Identify which cell holds the provided text, then report its (x, y) central coordinate. 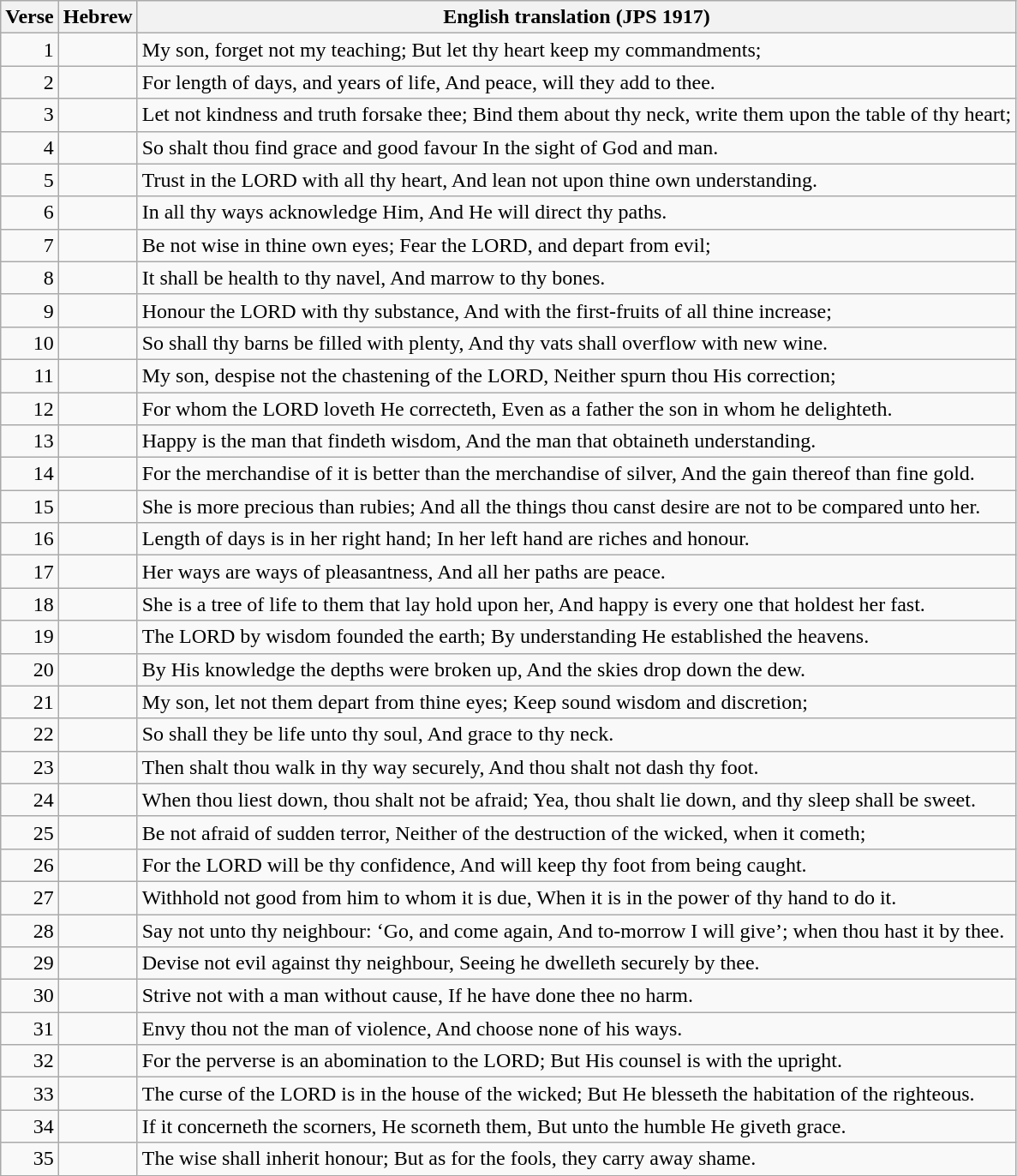
Devise not evil against thy neighbour, Seeing he dwelleth securely by thee. (576, 963)
She is a tree of life to them that lay hold upon her, And happy is every one that holdest her fast. (576, 604)
33 (30, 1094)
Say not unto thy neighbour: ‘Go, and come again, And to-morrow I will give’; when thou hast it by thee. (576, 930)
So shall they be life unto thy soul, And grace to thy neck. (576, 735)
So shall thy barns be filled with plenty, And thy vats shall overflow with new wine. (576, 343)
4 (30, 147)
35 (30, 1159)
10 (30, 343)
Happy is the man that findeth wisdom, And the man that obtaineth understanding. (576, 441)
Verse (30, 17)
Strive not with a man without cause, If he have done thee no harm. (576, 996)
3 (30, 115)
When thou liest down, thou shalt not be afraid; Yea, thou shalt lie down, and thy sleep shall be sweet. (576, 800)
9 (30, 310)
My son, forget not my teaching; But let thy heart keep my commandments; (576, 50)
16 (30, 539)
Let not kindness and truth forsake thee; Bind them about thy neck, write them upon the table of thy heart; (576, 115)
For the LORD will be thy confidence, And will keep thy foot from being caught. (576, 865)
14 (30, 474)
For whom the LORD loveth He correcteth, Even as a father the son in whom he delighteth. (576, 409)
By His knowledge the depths were broken up, And the skies drop down the dew. (576, 669)
Her ways are ways of pleasantness, And all her paths are peace. (576, 572)
18 (30, 604)
8 (30, 278)
27 (30, 897)
30 (30, 996)
For length of days, and years of life, And peace, will they add to thee. (576, 82)
In all thy ways acknowledge Him, And He will direct thy paths. (576, 213)
My son, let not them depart from thine eyes; Keep sound wisdom and discretion; (576, 702)
21 (30, 702)
6 (30, 213)
It shall be health to thy navel, And marrow to thy bones. (576, 278)
31 (30, 1029)
The curse of the LORD is in the house of the wicked; But He blesseth the habitation of the righteous. (576, 1094)
25 (30, 832)
19 (30, 637)
24 (30, 800)
Length of days is in her right hand; In her left hand are riches and honour. (576, 539)
If it concerneth the scorners, He scorneth them, But unto the humble He giveth grace. (576, 1126)
22 (30, 735)
Hebrew (98, 17)
Be not wise in thine own eyes; Fear the LORD, and depart from evil; (576, 245)
Trust in the LORD with all thy heart, And lean not upon thine own understanding. (576, 180)
Honour the LORD with thy substance, And with the first-fruits of all thine increase; (576, 310)
20 (30, 669)
13 (30, 441)
For the merchandise of it is better than the merchandise of silver, And the gain thereof than fine gold. (576, 474)
12 (30, 409)
15 (30, 507)
29 (30, 963)
2 (30, 82)
The wise shall inherit honour; But as for the fools, they carry away shame. (576, 1159)
My son, despise not the chastening of the LORD, Neither spurn thou His correction; (576, 375)
So shalt thou find grace and good favour In the sight of God and man. (576, 147)
She is more precious than rubies; And all the things thou canst desire are not to be compared unto her. (576, 507)
17 (30, 572)
28 (30, 930)
23 (30, 767)
1 (30, 50)
The LORD by wisdom founded the earth; By understanding He established the heavens. (576, 637)
34 (30, 1126)
Then shalt thou walk in thy way securely, And thou shalt not dash thy foot. (576, 767)
7 (30, 245)
11 (30, 375)
Be not afraid of sudden terror, Neither of the destruction of the wicked, when it cometh; (576, 832)
English translation (JPS 1917) (576, 17)
Withhold not good from him to whom it is due, When it is in the power of thy hand to do it. (576, 897)
5 (30, 180)
Envy thou not the man of violence, And choose none of his ways. (576, 1029)
26 (30, 865)
32 (30, 1061)
For the perverse is an abomination to the LORD; But His counsel is with the upright. (576, 1061)
